Determine the [X, Y] coordinate at the center of the cell enclosing the given text.  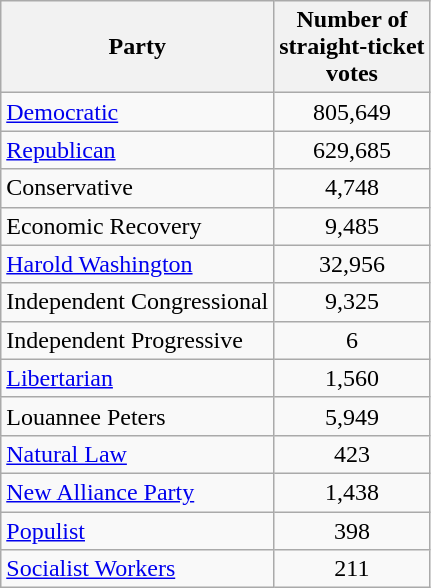
Populist [138, 531]
Natural Law [138, 454]
New Alliance Party [138, 492]
Party [138, 47]
Independent Progressive [138, 340]
Socialist Workers [138, 569]
Independent Congressional [138, 302]
4,748 [352, 188]
805,649 [352, 112]
5,949 [352, 416]
Democratic [138, 112]
Economic Recovery [138, 226]
9,325 [352, 302]
Louannee Peters [138, 416]
1,560 [352, 378]
6 [352, 340]
398 [352, 531]
Republican [138, 150]
9,485 [352, 226]
32,956 [352, 264]
Conservative [138, 188]
Harold Washington [138, 264]
211 [352, 569]
Number ofstraight-ticketvotes [352, 47]
629,685 [352, 150]
Libertarian [138, 378]
1,438 [352, 492]
423 [352, 454]
